Return (x, y) of the center of cell containing provided text 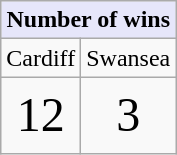
12 (41, 115)
Number of wins (88, 20)
Swansea (128, 58)
Cardiff (41, 58)
3 (128, 115)
